From the cell containing the given text, extract its center point as [x, y] coordinate. 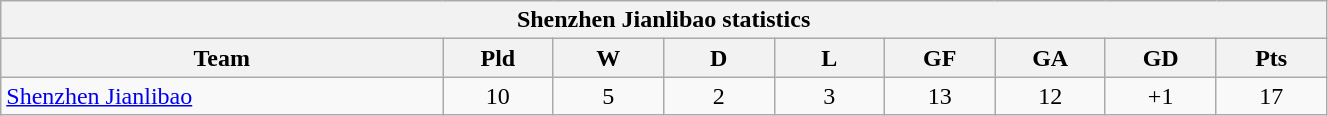
L [829, 58]
D [719, 58]
5 [608, 96]
12 [1050, 96]
10 [498, 96]
GA [1050, 58]
3 [829, 96]
Pts [1272, 58]
Shenzhen Jianlibao statistics [664, 20]
17 [1272, 96]
13 [939, 96]
Team [222, 58]
GD [1160, 58]
W [608, 58]
GF [939, 58]
Shenzhen Jianlibao [222, 96]
+1 [1160, 96]
Pld [498, 58]
2 [719, 96]
